Output the (X, Y) coordinate of the center of the cell containing the given text.  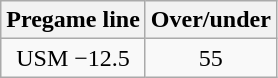
Over/under (210, 20)
Pregame line (74, 20)
55 (210, 58)
USM −12.5 (74, 58)
